Find where the given text appears and provide that cell's center as (x, y) coordinate. 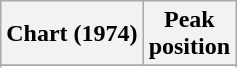
Peak position (189, 34)
Chart (1974) (72, 34)
